Locate the cell with the specified text and output its [x, y] center coordinate. 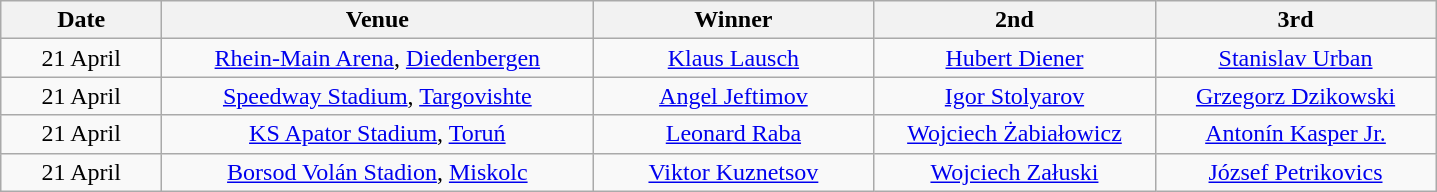
Wojciech Żabiałowicz [1014, 134]
Angel Jeftimov [734, 96]
Stanislav Urban [1296, 58]
Igor Stolyarov [1014, 96]
Wojciech Załuski [1014, 172]
Antonín Kasper Jr. [1296, 134]
KS Apator Stadium, Toruń [378, 134]
Date [82, 20]
Hubert Diener [1014, 58]
József Petrikovics [1296, 172]
Winner [734, 20]
3rd [1296, 20]
Venue [378, 20]
Leonard Raba [734, 134]
Klaus Lausch [734, 58]
Borsod Volán Stadion, Miskolc [378, 172]
Grzegorz Dzikowski [1296, 96]
2nd [1014, 20]
Viktor Kuznetsov [734, 172]
Speedway Stadium, Targovishte [378, 96]
Rhein-Main Arena, Diedenbergen [378, 58]
